Pinpoint the cell where the given text exists, returning its (x, y) midpoint coordinate. 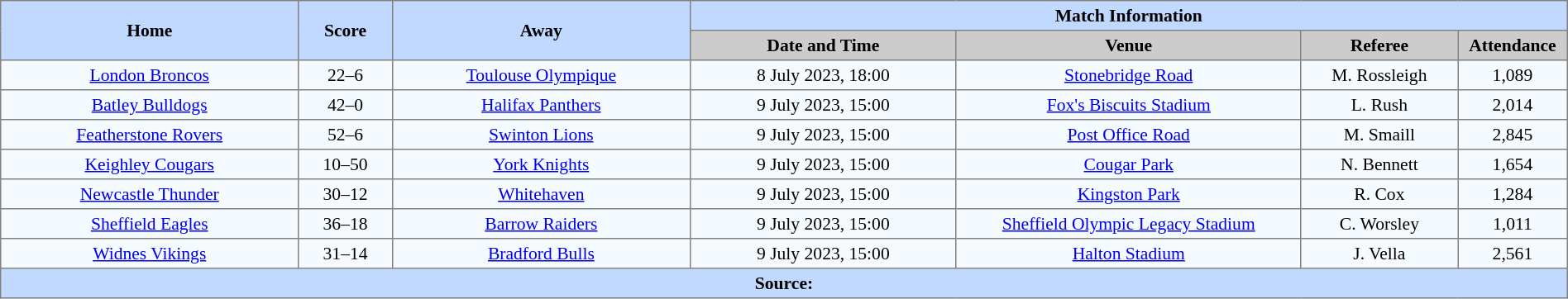
2,014 (1513, 105)
London Broncos (150, 75)
L. Rush (1379, 105)
Halifax Panthers (541, 105)
Source: (784, 283)
10–50 (346, 164)
Fox's Biscuits Stadium (1128, 105)
Score (346, 31)
Post Office Road (1128, 135)
2,561 (1513, 254)
Widnes Vikings (150, 254)
Keighley Cougars (150, 164)
Away (541, 31)
Batley Bulldogs (150, 105)
52–6 (346, 135)
Cougar Park (1128, 164)
Stonebridge Road (1128, 75)
1,284 (1513, 194)
Match Information (1128, 16)
Venue (1128, 45)
1,089 (1513, 75)
36–18 (346, 224)
1,654 (1513, 164)
C. Worsley (1379, 224)
Swinton Lions (541, 135)
Barrow Raiders (541, 224)
2,845 (1513, 135)
M. Smaill (1379, 135)
York Knights (541, 164)
N. Bennett (1379, 164)
Toulouse Olympique (541, 75)
8 July 2023, 18:00 (823, 75)
M. Rossleigh (1379, 75)
J. Vella (1379, 254)
1,011 (1513, 224)
Halton Stadium (1128, 254)
22–6 (346, 75)
30–12 (346, 194)
Attendance (1513, 45)
Home (150, 31)
Bradford Bulls (541, 254)
42–0 (346, 105)
Sheffield Olympic Legacy Stadium (1128, 224)
R. Cox (1379, 194)
31–14 (346, 254)
Kingston Park (1128, 194)
Date and Time (823, 45)
Whitehaven (541, 194)
Referee (1379, 45)
Newcastle Thunder (150, 194)
Sheffield Eagles (150, 224)
Featherstone Rovers (150, 135)
